For the text-containing cell, return its midpoint in (X, Y) coordinate format. 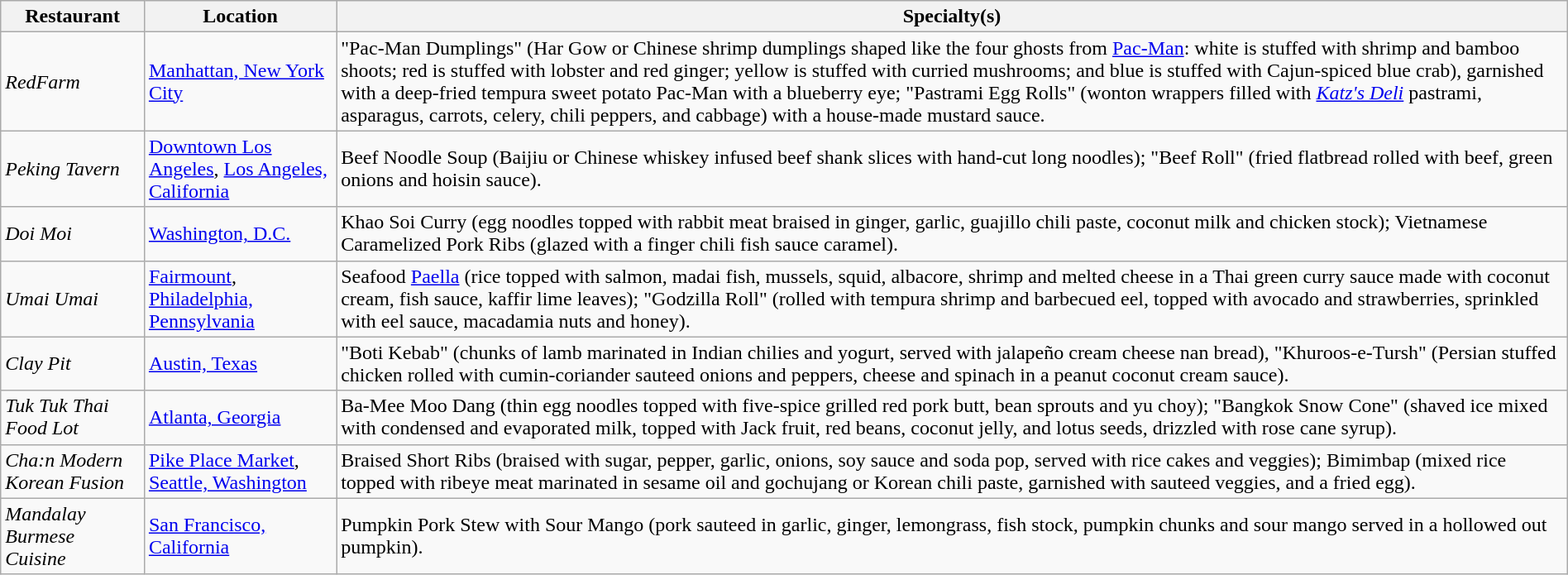
San Francisco, California (240, 536)
Washington, D.C. (240, 233)
Location (240, 17)
Clay Pit (73, 364)
Doi Moi (73, 233)
Tuk Tuk Thai Food Lot (73, 417)
Restaurant (73, 17)
Austin, Texas (240, 364)
Umai Umai (73, 299)
Manhattan, New York City (240, 81)
Specialty(s) (953, 17)
Pike Place Market, Seattle, Washington (240, 472)
Atlanta, Georgia (240, 417)
Mandalay Burmese Cuisine (73, 536)
Peking Tavern (73, 169)
Downtown Los Angeles, Los Angeles, California (240, 169)
Cha:n Modern Korean Fusion (73, 472)
Fairmount, Philadelphia, Pennsylvania (240, 299)
RedFarm (73, 81)
